Scan for the cell matching the given text and deliver its [x, y] coordinate at center. 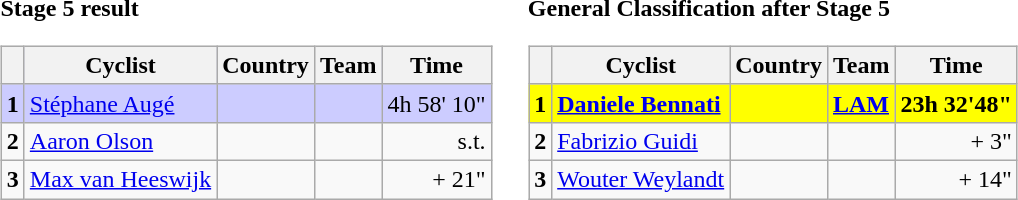
Max van Heeswijk [120, 179]
Daniele Bennati [641, 103]
+ 14" [956, 179]
23h 32'48" [956, 103]
Fabrizio Guidi [641, 141]
+ 21" [436, 179]
+ 3" [956, 141]
LAM [861, 103]
s.t. [436, 141]
Stéphane Augé [120, 103]
Wouter Weylandt [641, 179]
Aaron Olson [120, 141]
4h 58' 10" [436, 103]
